Pinpoint the cell where the given text exists, returning its [X, Y] midpoint coordinate. 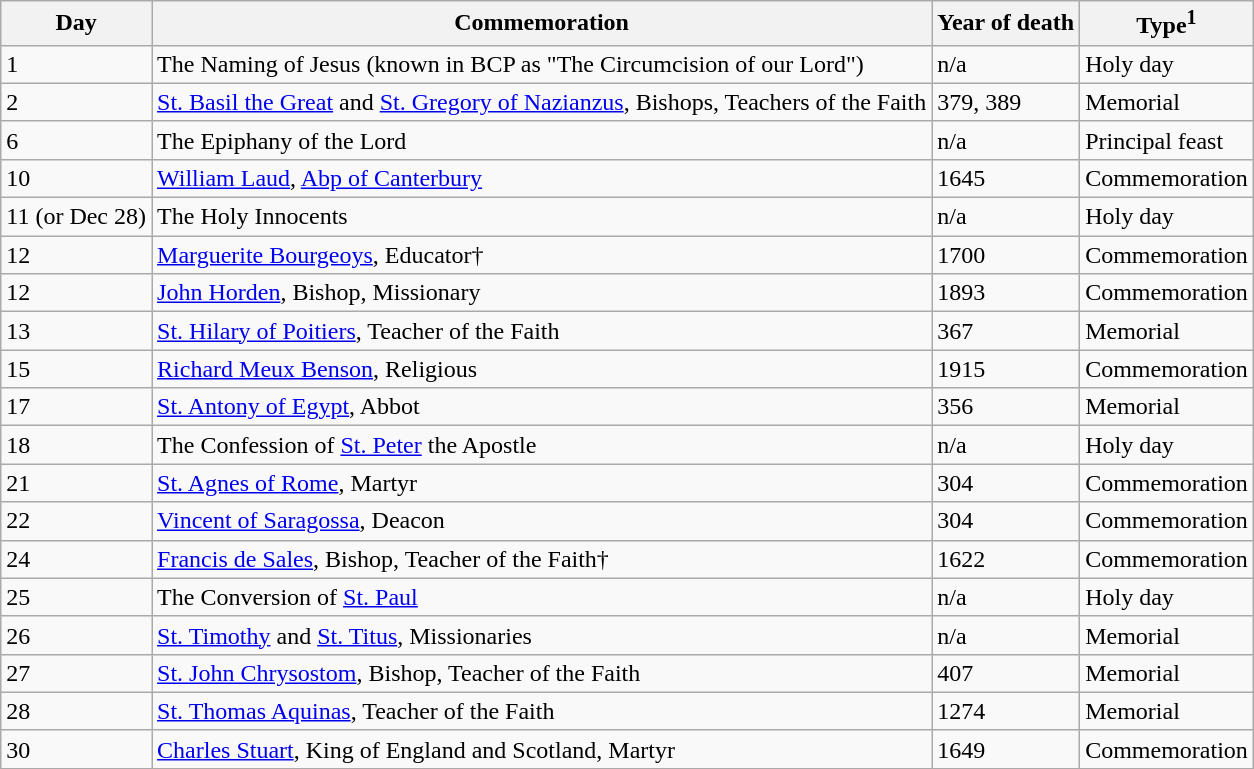
18 [76, 445]
St. Antony of Egypt, Abbot [542, 407]
379, 389 [1006, 102]
367 [1006, 331]
22 [76, 521]
The Holy Innocents [542, 217]
1649 [1006, 749]
Charles Stuart, King of England and Scotland, Martyr [542, 749]
6 [76, 140]
1274 [1006, 711]
The Epiphany of the Lord [542, 140]
The Conversion of St. Paul [542, 597]
1893 [1006, 293]
Principal feast [1167, 140]
17 [76, 407]
John Horden, Bishop, Missionary [542, 293]
1 [76, 64]
Marguerite Bourgeoys, Educator† [542, 255]
10 [76, 178]
The Naming of Jesus (known in BCP as "The Circumcision of our Lord") [542, 64]
Francis de Sales, Bishop, Teacher of the Faith† [542, 559]
2 [76, 102]
27 [76, 673]
St. Timothy and St. Titus, Missionaries [542, 635]
Day [76, 24]
Year of death [1006, 24]
13 [76, 331]
26 [76, 635]
28 [76, 711]
1622 [1006, 559]
15 [76, 369]
1915 [1006, 369]
Vincent of Saragossa, Deacon [542, 521]
St. Agnes of Rome, Martyr [542, 483]
21 [76, 483]
24 [76, 559]
25 [76, 597]
30 [76, 749]
William Laud, Abp of Canterbury [542, 178]
Richard Meux Benson, Religious [542, 369]
St. Thomas Aquinas, Teacher of the Faith [542, 711]
Type1 [1167, 24]
St. Basil the Great and St. Gregory of Nazianzus, Bishops, Teachers of the Faith [542, 102]
St. Hilary of Poitiers, Teacher of the Faith [542, 331]
St. John Chrysostom, Bishop, Teacher of the Faith [542, 673]
1645 [1006, 178]
The Confession of St. Peter the Apostle [542, 445]
356 [1006, 407]
11 (or Dec 28) [76, 217]
1700 [1006, 255]
407 [1006, 673]
